Find where the given text appears and provide that cell's center as (X, Y) coordinate. 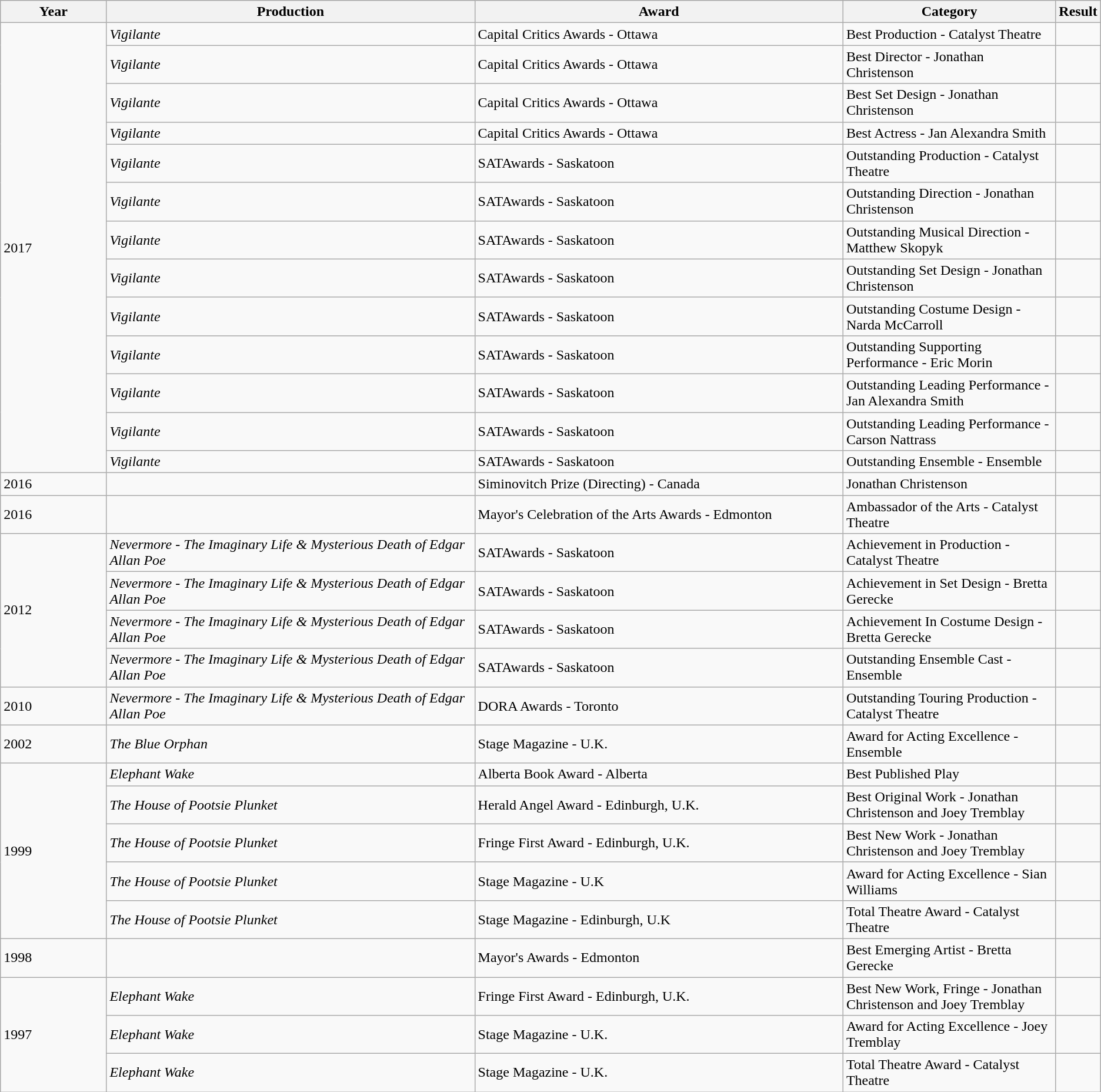
Outstanding Supporting Performance - Eric Morin (949, 354)
Achievement in Set Design - Bretta Gerecke (949, 591)
Award for Acting Excellence - Sian Williams (949, 881)
Alberta Book Award - Alberta (659, 774)
Production (291, 12)
1998 (54, 958)
The Blue Orphan (291, 744)
1997 (54, 1034)
Outstanding Direction - Jonathan Christenson (949, 201)
Best Production - Catalyst Theatre (949, 34)
Year (54, 12)
Mayor's Awards - Edmonton (659, 958)
Best Emerging Artist - Bretta Gerecke (949, 958)
Outstanding Leading Performance - Jan Alexandra Smith (949, 393)
2012 (54, 610)
Best Director - Jonathan Christenson (949, 65)
1999 (54, 851)
Outstanding Production - Catalyst Theatre (949, 164)
Outstanding Touring Production - Catalyst Theatre (949, 706)
Result (1078, 12)
2002 (54, 744)
Award for Acting Excellence - Joey Tremblay (949, 1034)
Outstanding Costume Design - Narda McCarroll (949, 317)
Achievement In Costume Design - Bretta Gerecke (949, 630)
2017 (54, 248)
Outstanding Ensemble Cast - Ensemble (949, 667)
Best New Work, Fringe - Jonathan Christenson and Joey Tremblay (949, 996)
Mayor's Celebration of the Arts Awards - Edmonton (659, 514)
Achievement in Production - Catalyst Theatre (949, 553)
Outstanding Musical Direction - Matthew Skopyk (949, 240)
2010 (54, 706)
Best New Work - Jonathan Christenson and Joey Tremblay (949, 843)
Siminovitch Prize (Directing) - Canada (659, 484)
Award (659, 12)
Award for Acting Excellence - Ensemble (949, 744)
Stage Magazine - Edinburgh, U.K (659, 919)
Best Published Play (949, 774)
Outstanding Set Design - Jonathan Christenson (949, 278)
Category (949, 12)
Best Set Design - Jonathan Christenson (949, 102)
Ambassador of the Arts - Catalyst Theatre (949, 514)
Best Actress - Jan Alexandra Smith (949, 133)
DORA Awards - Toronto (659, 706)
Outstanding Leading Performance - Carson Nattrass (949, 431)
Jonathan Christenson (949, 484)
Herald Angel Award - Edinburgh, U.K. (659, 805)
Stage Magazine - U.K (659, 881)
Outstanding Ensemble - Ensemble (949, 462)
Best Original Work - Jonathan Christenson and Joey Tremblay (949, 805)
